Locate the cell with the specified text and output its (X, Y) center coordinate. 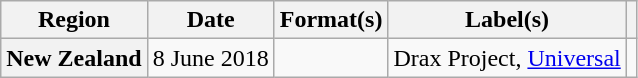
New Zealand (74, 58)
Drax Project, Universal (507, 58)
Region (74, 20)
Format(s) (331, 20)
8 June 2018 (210, 58)
Label(s) (507, 20)
Date (210, 20)
